Return (X, Y) of the center of cell containing provided text 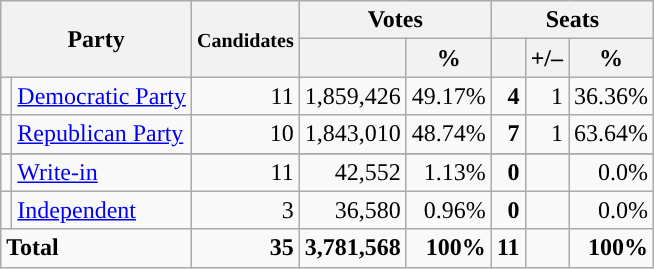
Independent (102, 210)
35 (245, 248)
Write-in (102, 172)
+/– (546, 58)
63.64% (610, 134)
Republican Party (102, 134)
Total (96, 248)
Candidates (245, 39)
7 (508, 134)
3,781,568 (352, 248)
48.74% (448, 134)
42,552 (352, 172)
3 (245, 210)
10 (245, 134)
Party (96, 39)
Democratic Party (102, 96)
4 (508, 96)
1.13% (448, 172)
Votes (395, 20)
1,843,010 (352, 134)
1,859,426 (352, 96)
36.36% (610, 96)
49.17% (448, 96)
Seats (572, 20)
36,580 (352, 210)
0.96% (448, 210)
